Scan for the cell matching the given text and deliver its (x, y) coordinate at center. 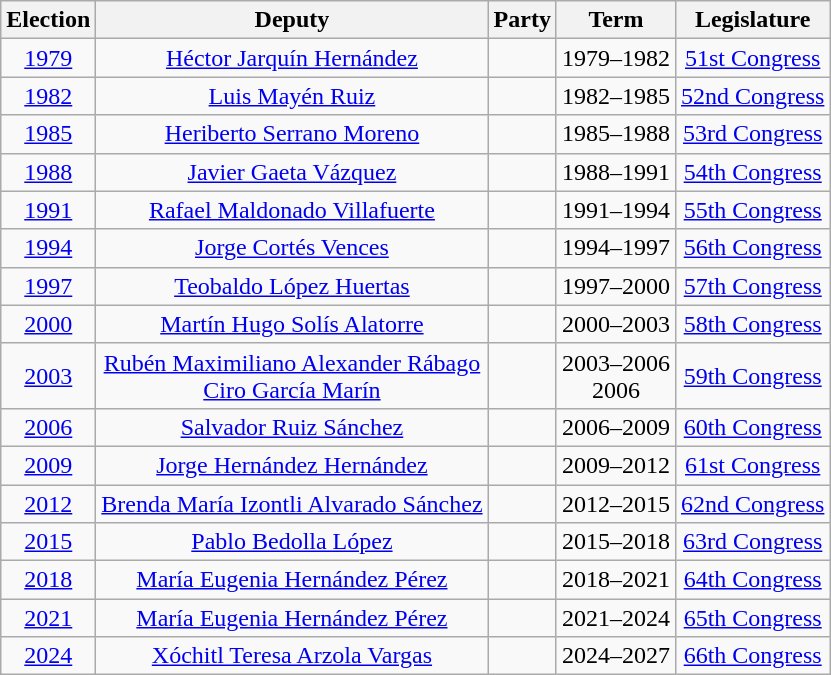
66th Congress (752, 656)
Luis Mayén Ruiz (292, 96)
1997–2000 (616, 286)
2021 (48, 618)
1991 (48, 210)
Rubén Maximiliano Alexander RábagoCiro García Marín (292, 376)
1997 (48, 286)
2003–20062006 (616, 376)
Héctor Jarquín Hernández (292, 58)
Heriberto Serrano Moreno (292, 134)
Jorge Cortés Vences (292, 248)
63rd Congress (752, 542)
1988–1991 (616, 172)
2015 (48, 542)
61st Congress (752, 465)
2003 (48, 376)
2018 (48, 580)
2009–2012 (616, 465)
51st Congress (752, 58)
1982–1985 (616, 96)
58th Congress (752, 324)
Election (48, 20)
62nd Congress (752, 503)
Martín Hugo Solís Alatorre (292, 324)
55th Congress (752, 210)
Rafael Maldonado Villafuerte (292, 210)
2015–2018 (616, 542)
Javier Gaeta Vázquez (292, 172)
2012–2015 (616, 503)
1994–1997 (616, 248)
2000–2003 (616, 324)
2018–2021 (616, 580)
2024 (48, 656)
57th Congress (752, 286)
54th Congress (752, 172)
1985 (48, 134)
53rd Congress (752, 134)
Jorge Hernández Hernández (292, 465)
2006–2009 (616, 427)
Xóchitl Teresa Arzola Vargas (292, 656)
1988 (48, 172)
2000 (48, 324)
Term (616, 20)
2024–2027 (616, 656)
2021–2024 (616, 618)
59th Congress (752, 376)
1979 (48, 58)
Teobaldo López Huertas (292, 286)
1985–1988 (616, 134)
52nd Congress (752, 96)
60th Congress (752, 427)
Deputy (292, 20)
Brenda María Izontli Alvarado Sánchez (292, 503)
2006 (48, 427)
1979–1982 (616, 58)
56th Congress (752, 248)
1994 (48, 248)
Salvador Ruiz Sánchez (292, 427)
2009 (48, 465)
64th Congress (752, 580)
1991–1994 (616, 210)
65th Congress (752, 618)
Legislature (752, 20)
1982 (48, 96)
Pablo Bedolla López (292, 542)
Party (522, 20)
2012 (48, 503)
